Capture the cell that displays the provided text and extract its (X, Y) central coordinate. 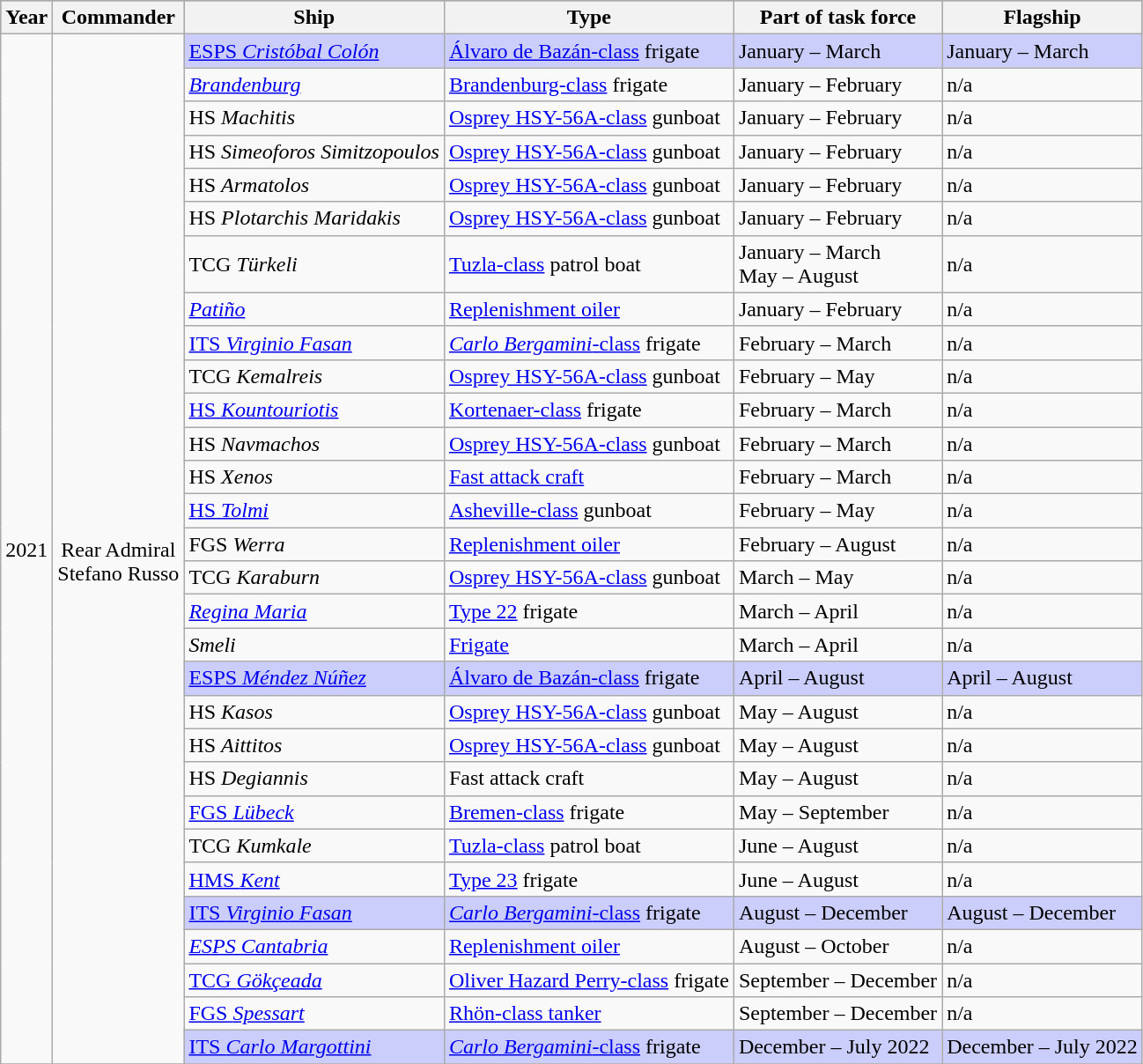
Commander (118, 18)
Regina Maria (314, 611)
Asheville-class gunboat (588, 511)
HS Tolmi (314, 511)
TCG Karaburn (314, 578)
HS Kountouriotis (314, 410)
HS Degiannis (314, 779)
Oliver Hazard Perry-class frigate (588, 980)
Kortenaer-class frigate (588, 410)
FGS Lübeck (314, 812)
February – August (837, 544)
FGS Spessart (314, 1014)
TCG Gökçeada (314, 980)
ESPS Cantabria (314, 946)
TCG Kumkale (314, 846)
HS Navmachos (314, 443)
August – October (837, 946)
HS Simeoforos Simitzopoulos (314, 151)
Bremen-class frigate (588, 812)
Smeli (314, 645)
Type 23 frigate (588, 879)
Frigate (588, 645)
Rhön-class tanker (588, 1014)
HS Machitis (314, 118)
TCG Türkeli (314, 264)
ESPS Méndez Núñez (314, 678)
TCG Kemalreis (314, 376)
ESPS Cristóbal Colón (314, 51)
HS Kasos (314, 712)
Rear AdmiralStefano Russo (118, 550)
Flagship (1043, 18)
HS Xenos (314, 477)
Year (26, 18)
FGS Werra (314, 544)
Part of task force (837, 18)
Brandenburg-class frigate (588, 85)
HMS Kent (314, 879)
Ship (314, 18)
HS Plotarchis Maridakis (314, 218)
ITS Carlo Margottini (314, 1047)
Brandenburg (314, 85)
Type 22 frigate (588, 611)
May – September (837, 812)
Patiño (314, 309)
HS Aittitos (314, 745)
Type (588, 18)
HS Armatolos (314, 185)
March – May (837, 578)
2021 (26, 550)
January – MarchMay – August (837, 264)
